For the text-containing cell, return its midpoint in [X, Y] coordinate format. 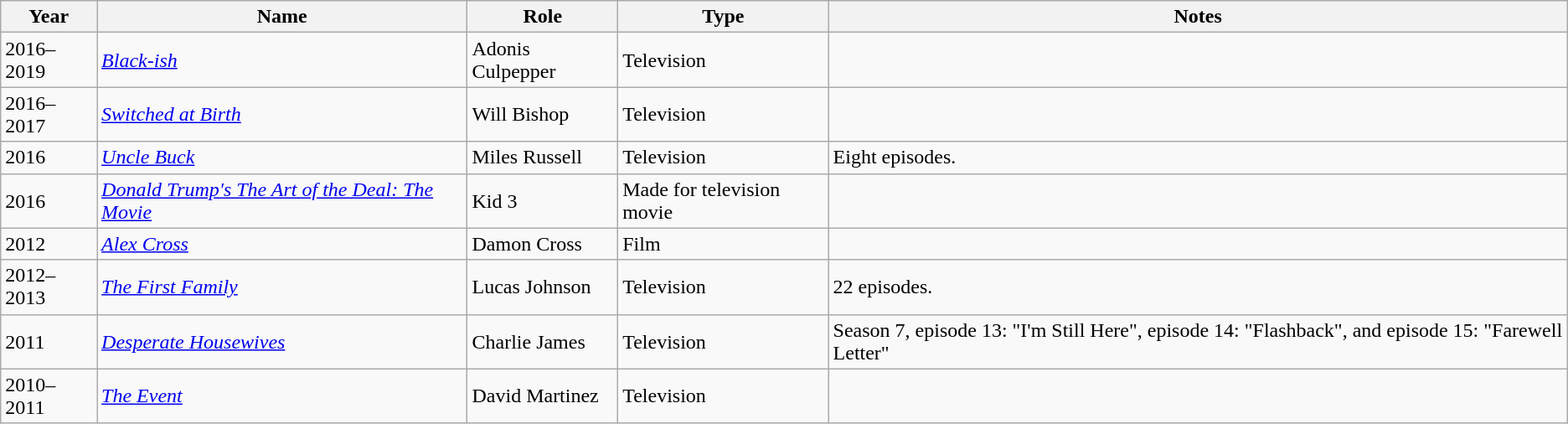
2012 [49, 244]
The First Family [282, 287]
Eight episodes. [1198, 158]
2011 [49, 342]
Season 7, episode 13: "I'm Still Here", episode 14: "Flashback", and episode 15: "Farewell Letter" [1198, 342]
The Event [282, 396]
2016–2019 [49, 60]
Made for television movie [724, 201]
Charlie James [543, 342]
David Martinez [543, 396]
Miles Russell [543, 158]
Type [724, 17]
Adonis Culpepper [543, 60]
Black-ish [282, 60]
Film [724, 244]
2016–2017 [49, 114]
Name [282, 17]
2010–2011 [49, 396]
Role [543, 17]
Donald Trump's The Art of the Deal: The Movie [282, 201]
Notes [1198, 17]
Lucas Johnson [543, 287]
Alex Cross [282, 244]
Kid 3 [543, 201]
Switched at Birth [282, 114]
2012–2013 [49, 287]
22 episodes. [1198, 287]
Year [49, 17]
Desperate Housewives [282, 342]
Damon Cross [543, 244]
Will Bishop [543, 114]
Uncle Buck [282, 158]
